Search for the cell housing the specified text and yield its [x, y] center coordinate. 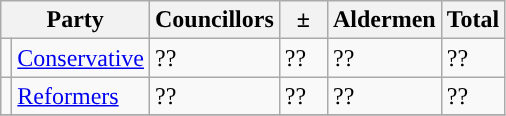
Reformers [81, 96]
Party [76, 20]
Conservative [81, 58]
Aldermen [384, 20]
± [303, 20]
Total [473, 20]
Councillors [215, 20]
